Find where the given text appears and provide that cell's center as (x, y) coordinate. 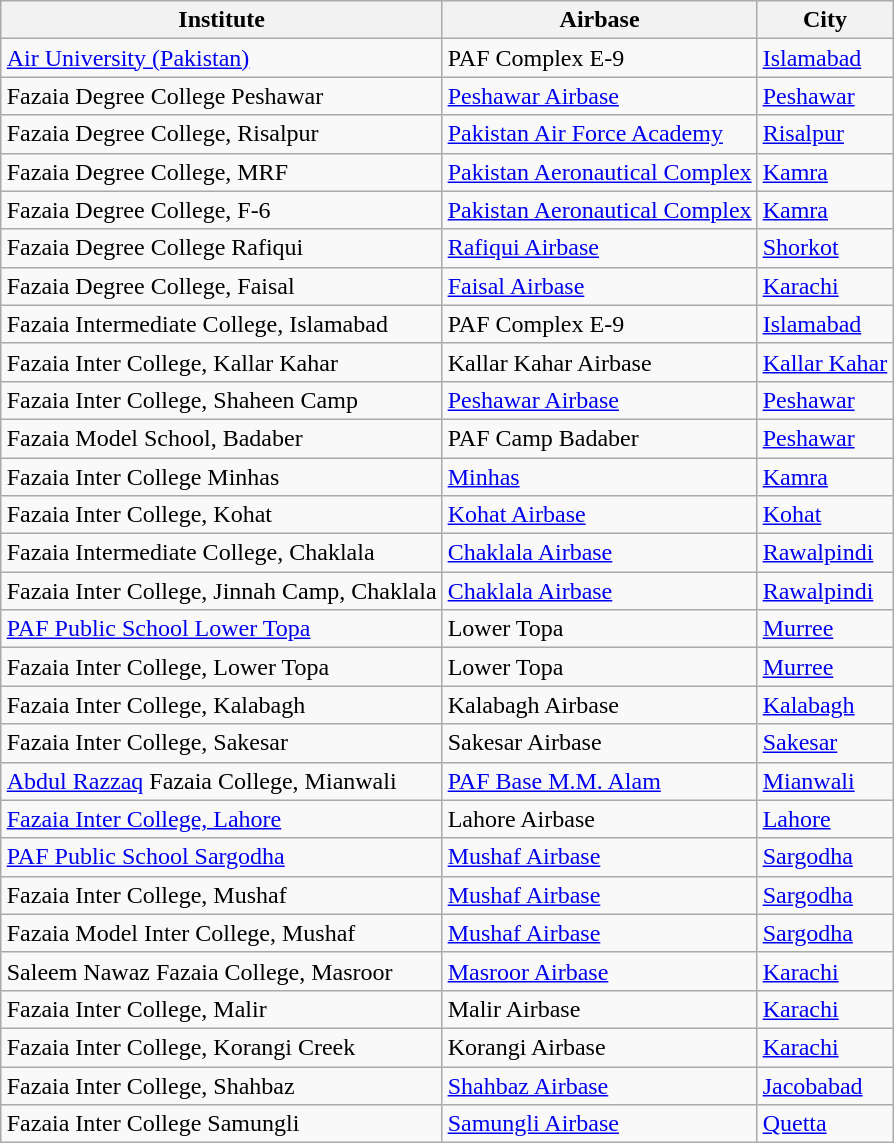
Fazaia Inter College, Korangi Creek (222, 1047)
Quetta (825, 1124)
Lahore (825, 819)
Fazaia Inter College, Lower Topa (222, 667)
Fazaia Intermediate College, Islamabad (222, 324)
Fazaia Inter College Minhas (222, 477)
Fazaia Inter College, Kalabagh (222, 705)
PAF Base M.M. Alam (600, 781)
Air University (Pakistan) (222, 58)
Fazaia Degree College, F-6 (222, 210)
Rafiqui Airbase (600, 248)
Masroor Airbase (600, 971)
Kalabagh (825, 705)
Abdul Razzaq Fazaia College, Mianwali (222, 781)
Fazaia Degree College Peshawar (222, 96)
Fazaia Inter College, Shaheen Camp (222, 400)
City (825, 20)
Faisal Airbase (600, 286)
Jacobabad (825, 1085)
Fazaia Inter College, Malir (222, 1009)
Kohat Airbase (600, 515)
Malir Airbase (600, 1009)
Fazaia Inter College, Shahbaz (222, 1085)
Korangi Airbase (600, 1047)
Fazaia Inter College, Lahore (222, 819)
Airbase (600, 20)
Kohat (825, 515)
PAF Camp Badaber (600, 438)
Fazaia Inter College, Sakesar (222, 743)
Fazaia Degree College Rafiqui (222, 248)
PAF Public School Lower Topa (222, 629)
Fazaia Degree College, Faisal (222, 286)
Samungli Airbase (600, 1124)
PAF Public School Sargodha (222, 857)
Institute (222, 20)
Fazaia Inter College, Kallar Kahar (222, 362)
Sakesar Airbase (600, 743)
Shorkot (825, 248)
Fazaia Degree College, MRF (222, 172)
Fazaia Model Inter College, Mushaf (222, 933)
Minhas (600, 477)
Fazaia Model School, Badaber (222, 438)
Risalpur (825, 134)
Kalabagh Airbase (600, 705)
Fazaia Inter College Samungli (222, 1124)
Kallar Kahar Airbase (600, 362)
Fazaia Degree College, Risalpur (222, 134)
Fazaia Inter College, Mushaf (222, 895)
Lahore Airbase (600, 819)
Shahbaz Airbase (600, 1085)
Fazaia Intermediate College, Chaklala (222, 553)
Fazaia Inter College, Kohat (222, 515)
Kallar Kahar (825, 362)
Mianwali (825, 781)
Sakesar (825, 743)
Saleem Nawaz Fazaia College, Masroor (222, 971)
Pakistan Air Force Academy (600, 134)
Fazaia Inter College, Jinnah Camp, Chaklala (222, 591)
